Return [X, Y] of the center of cell containing provided text 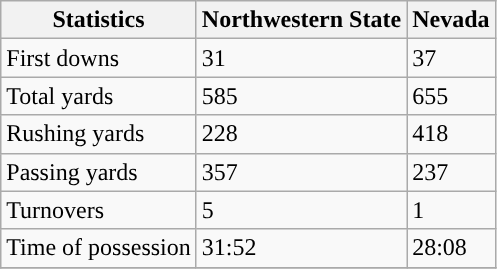
31:52 [301, 248]
237 [451, 172]
418 [451, 134]
Nevada [451, 20]
Total yards [99, 96]
Statistics [99, 20]
1 [451, 210]
Rushing yards [99, 134]
37 [451, 58]
357 [301, 172]
28:08 [451, 248]
228 [301, 134]
Northwestern State [301, 20]
Turnovers [99, 210]
655 [451, 96]
Passing yards [99, 172]
Time of possession [99, 248]
31 [301, 58]
5 [301, 210]
585 [301, 96]
First downs [99, 58]
